From the cell containing the given text, extract its center point as (X, Y) coordinate. 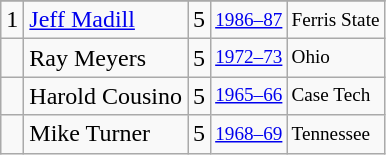
Jeff Madill (106, 20)
Tennessee (336, 134)
Harold Cousino (106, 96)
Ohio (336, 58)
Case Tech (336, 96)
1972–73 (249, 58)
Ferris State (336, 20)
Ray Meyers (106, 58)
1 (12, 20)
1968–69 (249, 134)
1965–66 (249, 96)
1986–87 (249, 20)
Mike Turner (106, 134)
